Output the [X, Y] coordinate of the center of the cell containing the given text.  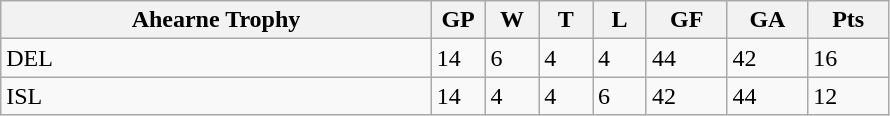
GF [686, 20]
ISL [216, 96]
L [620, 20]
T [566, 20]
GP [458, 20]
DEL [216, 58]
12 [848, 96]
GA [768, 20]
Pts [848, 20]
16 [848, 58]
W [512, 20]
Ahearne Trophy [216, 20]
